Identify which cell holds the provided text, then report its (X, Y) central coordinate. 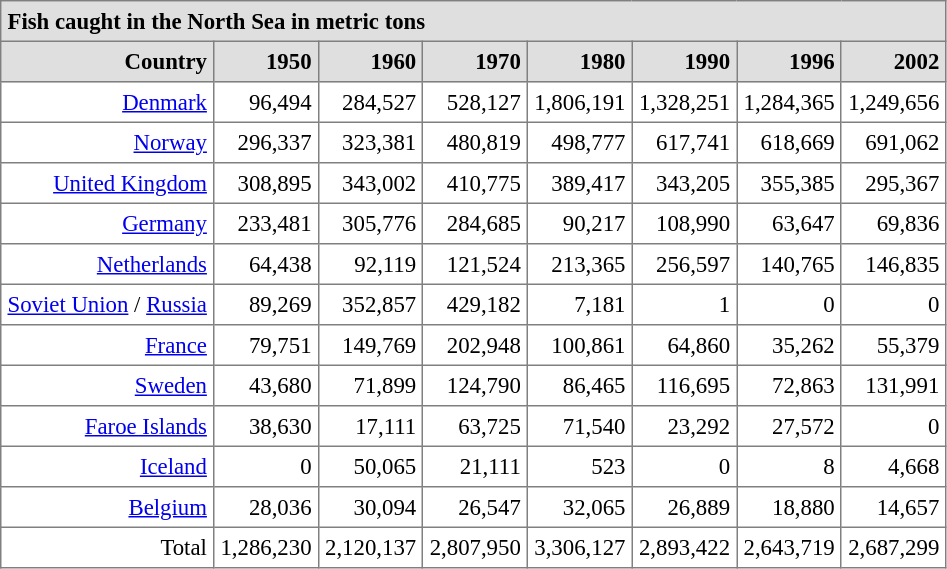
343,002 (370, 183)
523 (580, 466)
4,668 (894, 466)
96,494 (266, 102)
108,990 (684, 223)
2,687,299 (894, 547)
43,680 (266, 385)
618,669 (790, 142)
131,991 (894, 385)
3,306,127 (580, 547)
Norway (108, 142)
71,899 (370, 385)
691,062 (894, 142)
256,597 (684, 264)
30,094 (370, 507)
79,751 (266, 345)
8 (790, 466)
63,725 (476, 426)
121,524 (476, 264)
284,685 (476, 223)
100,861 (580, 345)
116,695 (684, 385)
26,547 (476, 507)
Belgium (108, 507)
284,527 (370, 102)
Netherlands (108, 264)
617,741 (684, 142)
35,262 (790, 345)
389,417 (580, 183)
1,286,230 (266, 547)
1,249,656 (894, 102)
63,647 (790, 223)
50,065 (370, 466)
149,769 (370, 345)
Iceland (108, 466)
343,205 (684, 183)
528,127 (476, 102)
1980 (580, 61)
1950 (266, 61)
92,119 (370, 264)
1,806,191 (580, 102)
480,819 (476, 142)
64,860 (684, 345)
86,465 (580, 385)
124,790 (476, 385)
202,948 (476, 345)
72,863 (790, 385)
1996 (790, 61)
18,880 (790, 507)
1970 (476, 61)
89,269 (266, 304)
17,111 (370, 426)
7,181 (580, 304)
1960 (370, 61)
1990 (684, 61)
64,438 (266, 264)
55,379 (894, 345)
Denmark (108, 102)
352,857 (370, 304)
308,895 (266, 183)
2,643,719 (790, 547)
Soviet Union / Russia (108, 304)
27,572 (790, 426)
1 (684, 304)
France (108, 345)
71,540 (580, 426)
429,182 (476, 304)
69,836 (894, 223)
410,775 (476, 183)
305,776 (370, 223)
140,765 (790, 264)
38,630 (266, 426)
14,657 (894, 507)
Total (108, 547)
Fish caught in the North Sea in metric tons (474, 21)
2002 (894, 61)
355,385 (790, 183)
2,807,950 (476, 547)
32,065 (580, 507)
21,111 (476, 466)
28,036 (266, 507)
Sweden (108, 385)
213,365 (580, 264)
2,120,137 (370, 547)
498,777 (580, 142)
296,337 (266, 142)
90,217 (580, 223)
United Kingdom (108, 183)
26,889 (684, 507)
2,893,422 (684, 547)
295,367 (894, 183)
1,284,365 (790, 102)
23,292 (684, 426)
Germany (108, 223)
146,835 (894, 264)
233,481 (266, 223)
Country (108, 61)
Faroe Islands (108, 426)
323,381 (370, 142)
1,328,251 (684, 102)
